Identify which cell holds the provided text, then report its [x, y] central coordinate. 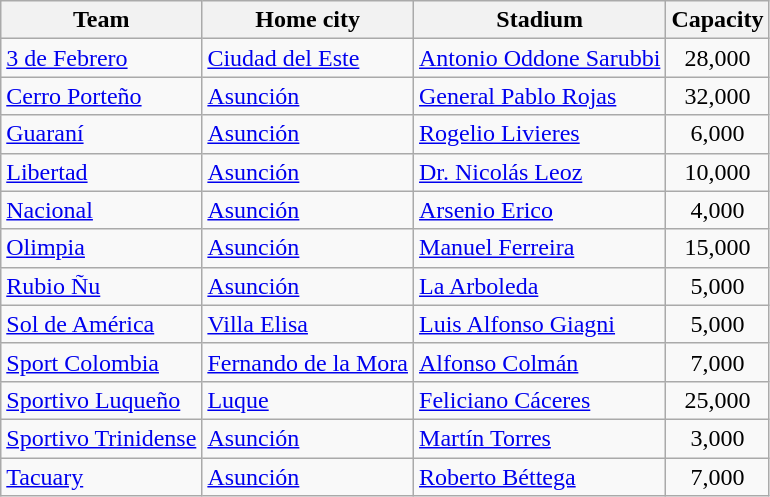
Libertad [102, 172]
Villa Elisa [308, 324]
Capacity [718, 20]
Olimpia [102, 248]
Alfonso Colmán [540, 362]
Ciudad del Este [308, 58]
La Arboleda [540, 286]
Rubio Ñu [102, 286]
Sportivo Luqueño [102, 400]
Roberto Béttega [540, 477]
28,000 [718, 58]
Fernando de la Mora [308, 362]
Luis Alfonso Giagni [540, 324]
15,000 [718, 248]
Manuel Ferreira [540, 248]
Rogelio Livieres [540, 134]
Stadium [540, 20]
32,000 [718, 96]
3 de Febrero [102, 58]
Home city [308, 20]
Tacuary [102, 477]
Dr. Nicolás Leoz [540, 172]
Nacional [102, 210]
Sport Colombia [102, 362]
10,000 [718, 172]
Antonio Oddone Sarubbi [540, 58]
Sol de América [102, 324]
Sportivo Trinidense [102, 438]
Guaraní [102, 134]
Martín Torres [540, 438]
Arsenio Erico [540, 210]
4,000 [718, 210]
6,000 [718, 134]
Cerro Porteño [102, 96]
Luque [308, 400]
General Pablo Rojas [540, 96]
Team [102, 20]
3,000 [718, 438]
25,000 [718, 400]
Feliciano Cáceres [540, 400]
